Identify which cell holds the provided text, then report its (X, Y) central coordinate. 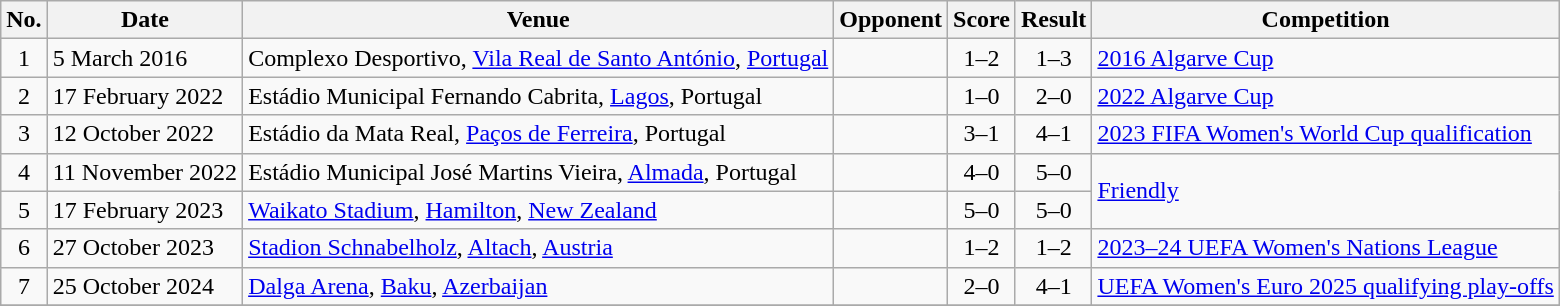
Dalga Arena, Baku, Azerbaijan (538, 286)
No. (24, 20)
UEFA Women's Euro 2025 qualifying play-offs (1326, 286)
5 March 2016 (144, 58)
17 February 2023 (144, 210)
Estádio Municipal José Martins Vieira, Almada, Portugal (538, 172)
2023 FIFA Women's World Cup qualification (1326, 134)
Estádio da Mata Real, Paços de Ferreira, Portugal (538, 134)
Competition (1326, 20)
2023–24 UEFA Women's Nations League (1326, 248)
27 October 2023 (144, 248)
17 February 2022 (144, 96)
1–3 (1053, 58)
11 November 2022 (144, 172)
2 (24, 96)
Stadion Schnabelholz, Altach, Austria (538, 248)
Result (1053, 20)
3–1 (982, 134)
Venue (538, 20)
5 (24, 210)
Complexo Desportivo, Vila Real de Santo António, Portugal (538, 58)
Opponent (891, 20)
1–0 (982, 96)
4 (24, 172)
2016 Algarve Cup (1326, 58)
Friendly (1326, 191)
Score (982, 20)
7 (24, 286)
2022 Algarve Cup (1326, 96)
1 (24, 58)
Date (144, 20)
3 (24, 134)
25 October 2024 (144, 286)
Estádio Municipal Fernando Cabrita, Lagos, Portugal (538, 96)
4–0 (982, 172)
12 October 2022 (144, 134)
Waikato Stadium, Hamilton, New Zealand (538, 210)
6 (24, 248)
